Detect which cell encompasses the target text, then output its [x, y] center coordinate. 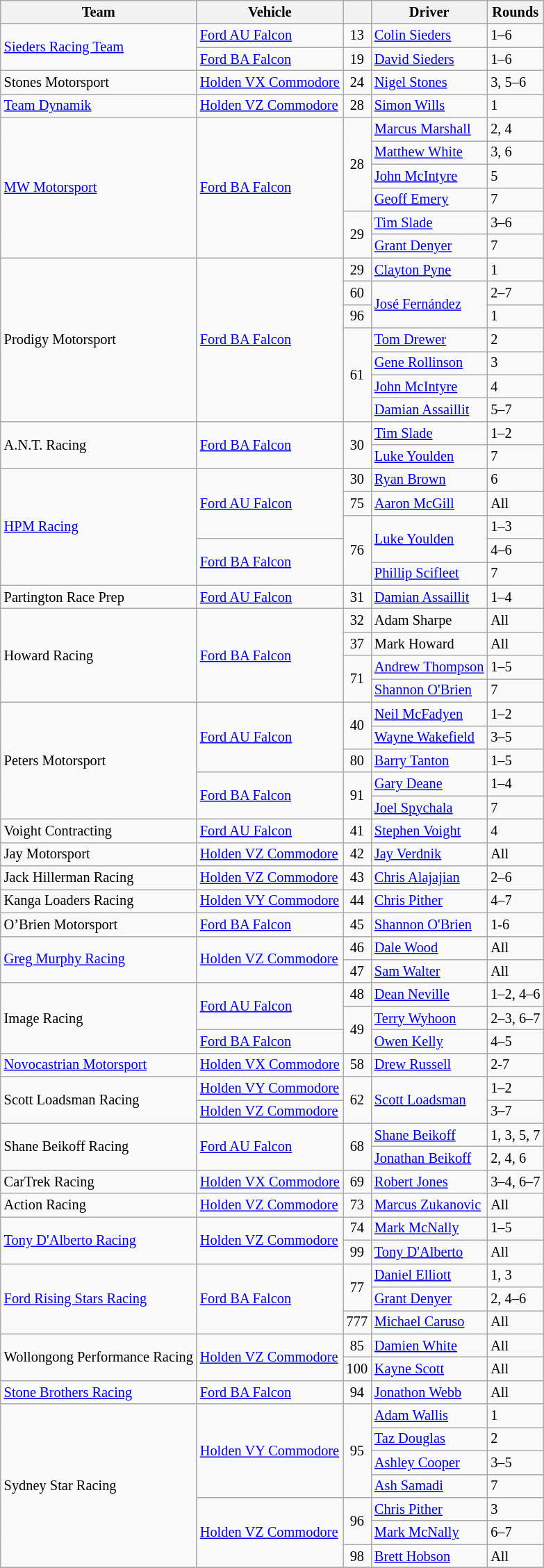
91 [357, 795]
47 [357, 971]
2, 4, 6 [516, 1159]
2–6 [516, 878]
6 [516, 480]
Phillip Scifleet [429, 573]
Greg Murphy Racing [99, 959]
Simon Wills [429, 106]
Stones Motorsport [99, 82]
Image Racing [99, 1018]
Kanga Loaders Racing [99, 901]
31 [357, 597]
13 [357, 35]
Geoff Emery [429, 199]
Owen Kelly [429, 1041]
Michael Caruso [429, 1322]
68 [357, 1147]
HPM Racing [99, 526]
Action Racing [99, 1205]
Tony D'Alberto [429, 1252]
41 [357, 831]
1-6 [516, 924]
48 [357, 995]
5–7 [516, 409]
Daniel Elliott [429, 1275]
Gary Deane [429, 784]
Damien White [429, 1346]
Team [99, 12]
98 [357, 1556]
46 [357, 948]
Ash Samadi [429, 1486]
Neil McFadyen [429, 714]
Howard Racing [99, 655]
32 [357, 620]
61 [357, 375]
Jay Motorsport [99, 854]
Aaron McGill [429, 503]
Tony D'Alberto Racing [99, 1240]
Jay Verdnik [429, 854]
74 [357, 1228]
Wayne Wakefield [429, 737]
Voight Contracting [99, 831]
80 [357, 760]
Clayton Pyne [429, 270]
1–3 [516, 527]
Peters Motorsport [99, 760]
Drew Russell [429, 1065]
Wollongong Performance Racing [99, 1357]
Sieders Racing Team [99, 47]
Adam Sharpe [429, 620]
4–7 [516, 901]
Rounds [516, 12]
3–6 [516, 222]
José Fernández [429, 304]
77 [357, 1287]
1, 3, 5, 7 [516, 1135]
David Sieders [429, 59]
Scott Loadsman Racing [99, 1100]
Chris Alajajian [429, 878]
2, 4–6 [516, 1298]
Adam Wallis [429, 1416]
95 [357, 1451]
42 [357, 854]
Sydney Star Racing [99, 1486]
Sam Walter [429, 971]
Gene Rollinson [429, 363]
CarTrek Racing [99, 1182]
Stone Brothers Racing [99, 1392]
Matthew White [429, 152]
Ford Rising Stars Racing [99, 1298]
Nigel Stones [429, 82]
A.N.T. Racing [99, 445]
2-7 [516, 1065]
1, 3 [516, 1275]
44 [357, 901]
100 [357, 1369]
3–4, 6–7 [516, 1182]
94 [357, 1392]
69 [357, 1182]
Colin Sieders [429, 35]
Vehicle [270, 12]
Tom Drewer [429, 340]
Brett Hobson [429, 1556]
Shane Beikoff Racing [99, 1147]
Kayne Scott [429, 1369]
Scott Loadsman [429, 1100]
1–2, 4–6 [516, 995]
43 [357, 878]
Driver [429, 12]
3, 6 [516, 152]
Dale Wood [429, 948]
75 [357, 503]
4–6 [516, 550]
Stephen Voight [429, 831]
71 [357, 678]
Novocastrian Motorsport [99, 1065]
Team Dynamik [99, 106]
85 [357, 1346]
76 [357, 550]
Partington Race Prep [99, 597]
62 [357, 1100]
4–5 [516, 1041]
Barry Tanton [429, 760]
73 [357, 1205]
Ryan Brown [429, 480]
Taz Douglas [429, 1439]
19 [357, 59]
Shane Beikoff [429, 1135]
3–7 [516, 1111]
Joel Spychala [429, 808]
3, 5–6 [516, 82]
45 [357, 924]
MW Motorsport [99, 188]
Marcus Zukanovic [429, 1205]
2–7 [516, 293]
24 [357, 82]
2–3, 6–7 [516, 1018]
Ashley Cooper [429, 1462]
Prodigy Motorsport [99, 340]
Marcus Marshall [429, 129]
6–7 [516, 1533]
Jonathon Webb [429, 1392]
Dean Neville [429, 995]
Jack Hillerman Racing [99, 878]
O’Brien Motorsport [99, 924]
Mark Howard [429, 644]
99 [357, 1252]
60 [357, 293]
Robert Jones [429, 1182]
Jonathan Beikoff [429, 1159]
49 [357, 1030]
Andrew Thompson [429, 667]
5 [516, 176]
37 [357, 644]
Terry Wyhoon [429, 1018]
2, 4 [516, 129]
40 [357, 726]
777 [357, 1322]
58 [357, 1065]
